Return [X, Y] of the center of cell containing provided text 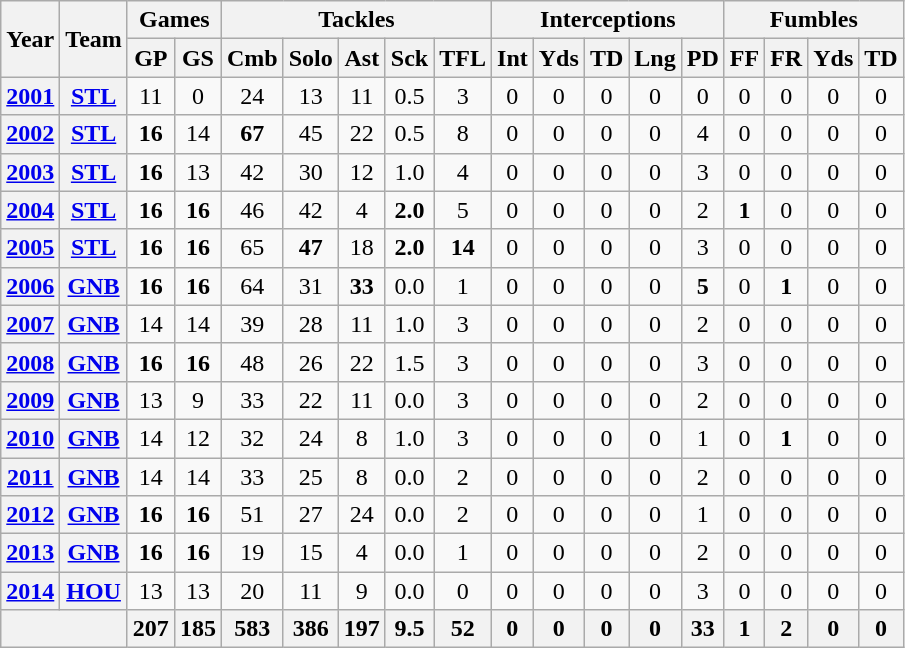
9.5 [409, 629]
583 [252, 629]
2004 [30, 210]
48 [252, 362]
2014 [30, 591]
1.5 [409, 362]
2001 [30, 96]
Cmb [252, 58]
TFL [463, 58]
32 [252, 438]
PD [702, 58]
47 [310, 248]
Interceptions [608, 20]
2010 [30, 438]
GP [150, 58]
31 [310, 286]
39 [252, 324]
2005 [30, 248]
Lng [655, 58]
2006 [30, 286]
46 [252, 210]
30 [310, 172]
Fumbles [814, 20]
GS [198, 58]
207 [150, 629]
67 [252, 134]
2003 [30, 172]
28 [310, 324]
Year [30, 39]
2008 [30, 362]
Int [513, 58]
45 [310, 134]
64 [252, 286]
26 [310, 362]
25 [310, 477]
19 [252, 553]
197 [362, 629]
27 [310, 515]
Solo [310, 58]
Sck [409, 58]
386 [310, 629]
2012 [30, 515]
185 [198, 629]
20 [252, 591]
FR [786, 58]
2002 [30, 134]
15 [310, 553]
18 [362, 248]
Team [94, 39]
HOU [94, 591]
Games [174, 20]
52 [463, 629]
2013 [30, 553]
Tackles [356, 20]
51 [252, 515]
FF [744, 58]
2009 [30, 400]
2011 [30, 477]
Ast [362, 58]
65 [252, 248]
2007 [30, 324]
